Return the (X, Y) coordinate for the center point of the cell that contains the specified text.  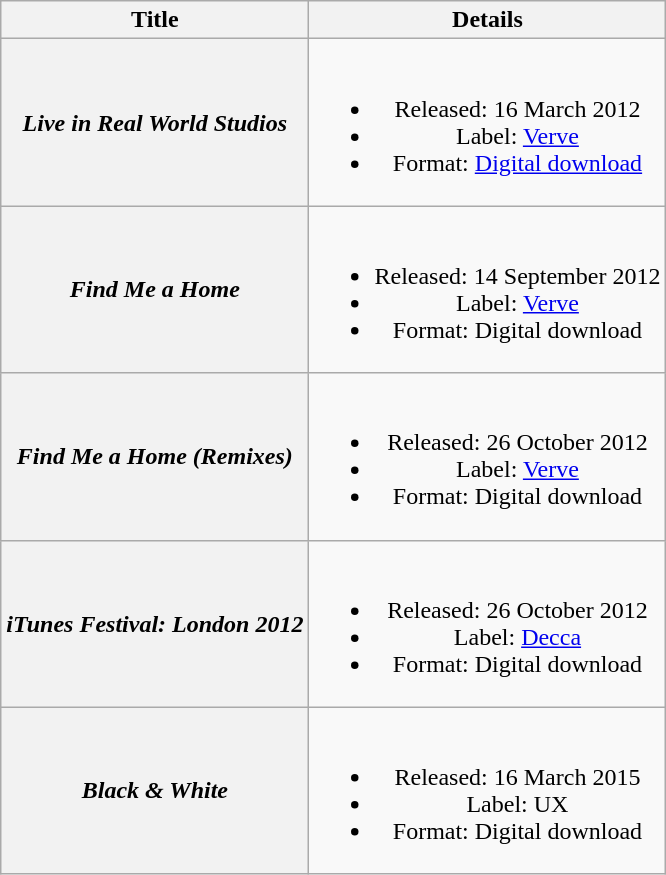
Released: 14 September 2012Label: VerveFormat: Digital download (488, 290)
Black & White (155, 790)
Details (488, 20)
Title (155, 20)
Released: 26 October 2012Label: DeccaFormat: Digital download (488, 624)
Find Me a Home (Remixes) (155, 456)
Find Me a Home (155, 290)
Released: 16 March 2012Label: VerveFormat: Digital download (488, 122)
Released: 26 October 2012Label: VerveFormat: Digital download (488, 456)
Released: 16 March 2015Label: UXFormat: Digital download (488, 790)
iTunes Festival: London 2012 (155, 624)
Live in Real World Studios (155, 122)
